Output the [x, y] coordinate of the center of the cell containing the given text.  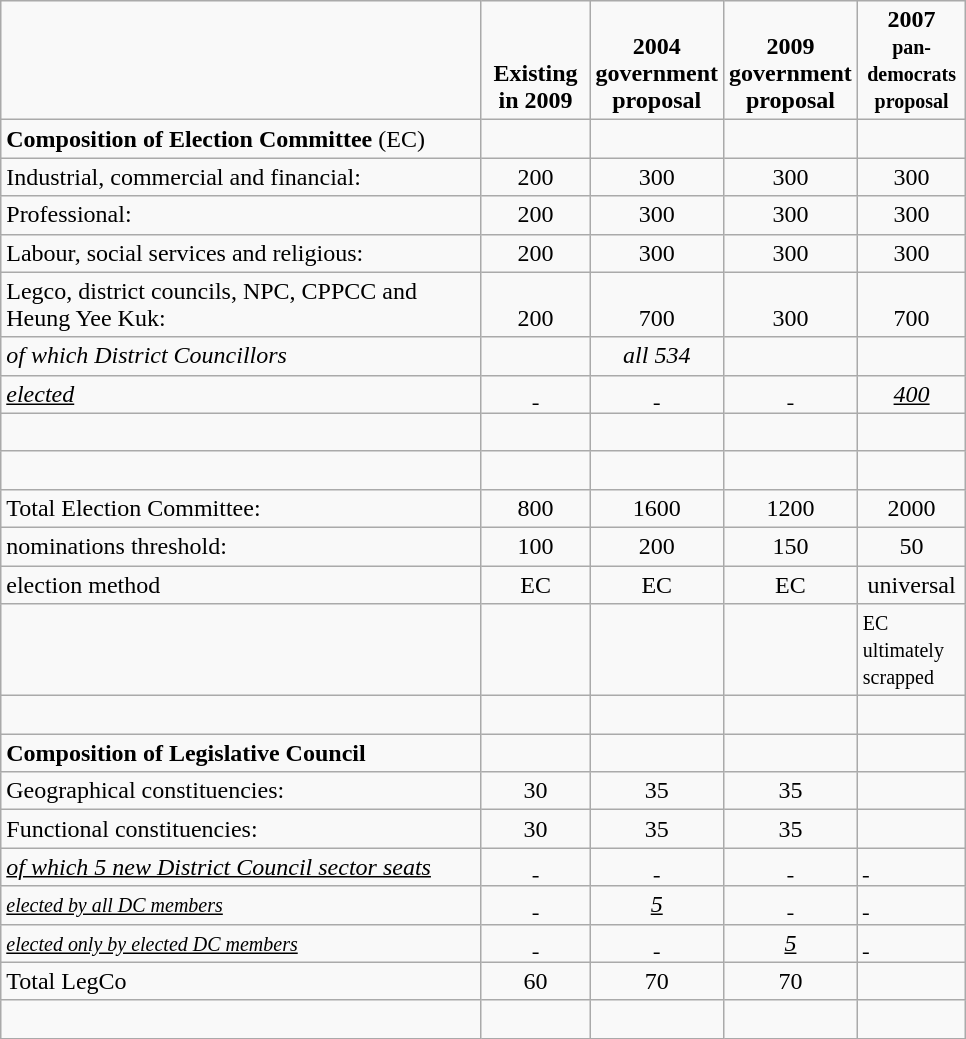
elected [242, 394]
150 [791, 546]
100 [536, 546]
Industrial, commercial and financial: [242, 177]
60 [536, 981]
400 [912, 394]
2007pan-democrats proposal [912, 60]
2009 government proposal [791, 60]
2000 [912, 508]
universal [912, 585]
all 534 [657, 356]
Total LegCo [242, 981]
Labour, social services and religious: [242, 253]
Composition of Legislative Council [242, 753]
nominations threshold: [242, 546]
elected only by elected DC members [242, 943]
1600 [657, 508]
Functional constituencies: [242, 829]
of which 5 new District Council sector seats [242, 867]
of which District Councillors [242, 356]
1200 [791, 508]
EC ultimately scrapped [912, 650]
Legco, district councils, NPC, CPPCC and Heung Yee Kuk: [242, 304]
Total Election Committee: [242, 508]
50 [912, 546]
election method [242, 585]
elected by all DC members [242, 905]
Existingin 2009 [536, 60]
2004 government proposal [657, 60]
800 [536, 508]
Geographical constituencies: [242, 791]
Composition of Election Committee (EC) [242, 139]
Professional: [242, 215]
